For the text-containing cell, return its midpoint in (X, Y) coordinate format. 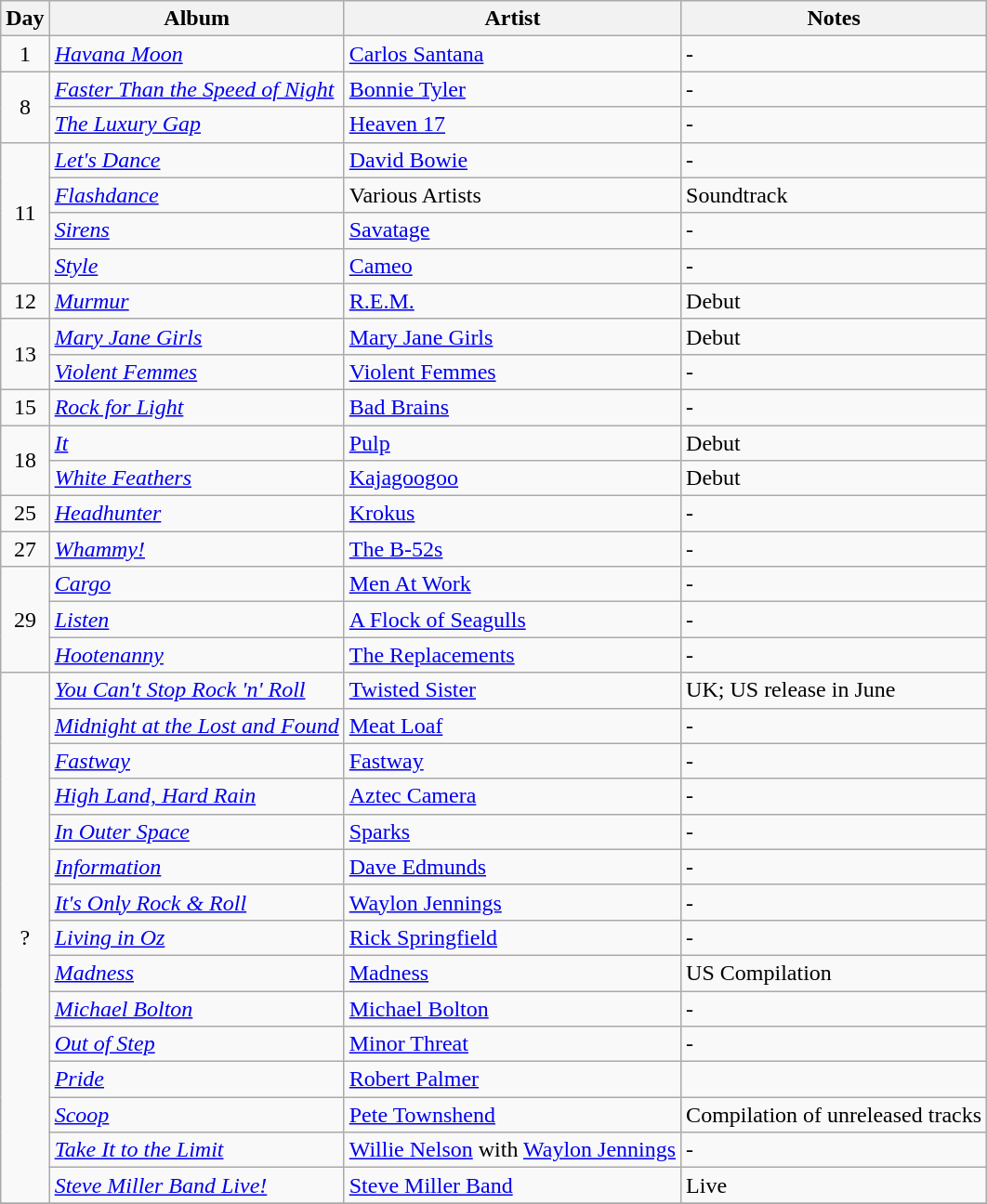
Waylon Jennings (512, 902)
Day (25, 19)
David Bowie (512, 160)
It's Only Rock & Roll (197, 902)
Compilation of unreleased tracks (835, 1115)
Album (197, 19)
Bonnie Tyler (512, 89)
Faster Than the Speed of Night (197, 89)
Soundtrack (835, 195)
Rick Springfield (512, 937)
25 (25, 514)
A Flock of Seagulls (512, 620)
13 (25, 354)
Pride (197, 1080)
The Luxury Gap (197, 124)
The Replacements (512, 655)
High Land, Hard Rain (197, 796)
White Feathers (197, 478)
Cameo (512, 266)
Flashdance (197, 195)
Twisted Sister (512, 690)
Murmur (197, 301)
Artist (512, 19)
Sirens (197, 230)
Out of Step (197, 1044)
8 (25, 107)
Headhunter (197, 514)
Savatage (512, 230)
Listen (197, 620)
Whammy! (197, 549)
Let's Dance (197, 160)
Notes (835, 19)
Krokus (512, 514)
Information (197, 867)
US Compilation (835, 973)
29 (25, 620)
Pete Townshend (512, 1115)
In Outer Space (197, 831)
Kajagoogoo (512, 478)
11 (25, 213)
1 (25, 54)
Bad Brains (512, 407)
Live (835, 1185)
Dave Edmunds (512, 867)
Willie Nelson with Waylon Jennings (512, 1150)
Steve Miller Band (512, 1185)
It (197, 443)
18 (25, 461)
Cargo (197, 584)
Havana Moon (197, 54)
Carlos Santana (512, 54)
Robert Palmer (512, 1080)
Midnight at the Lost and Found (197, 726)
The B-52s (512, 549)
Various Artists (512, 195)
Living in Oz (197, 937)
Steve Miller Band Live! (197, 1185)
Heaven 17 (512, 124)
Minor Threat (512, 1044)
UK; US release in June (835, 690)
Style (197, 266)
Meat Loaf (512, 726)
R.E.M. (512, 301)
? (25, 938)
Hootenanny (197, 655)
15 (25, 407)
Men At Work (512, 584)
Rock for Light (197, 407)
12 (25, 301)
Scoop (197, 1115)
Sparks (512, 831)
Aztec Camera (512, 796)
You Can't Stop Rock 'n' Roll (197, 690)
Take It to the Limit (197, 1150)
Pulp (512, 443)
27 (25, 549)
